Determine the (X, Y) coordinate at the center of the cell enclosing the given text.  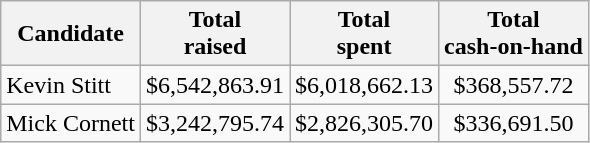
$368,557.72 (514, 85)
Totalraised (214, 34)
$2,826,305.70 (364, 123)
Kevin Stitt (71, 85)
Totalspent (364, 34)
$336,691.50 (514, 123)
$6,018,662.13 (364, 85)
$6,542,863.91 (214, 85)
$3,242,795.74 (214, 123)
Candidate (71, 34)
Mick Cornett (71, 123)
Totalcash-on-hand (514, 34)
